Pinpoint the cell where the given text exists, returning its [X, Y] midpoint coordinate. 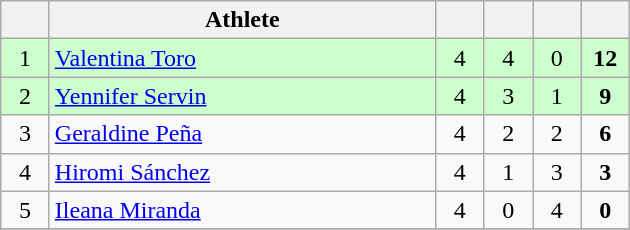
9 [606, 96]
6 [606, 134]
Yennifer Servin [242, 96]
5 [26, 210]
Hiromi Sánchez [242, 172]
Athlete [242, 20]
Geraldine Peña [242, 134]
12 [606, 58]
Valentina Toro [242, 58]
Ileana Miranda [242, 210]
